Locate the cell with the specified text and output its [x, y] center coordinate. 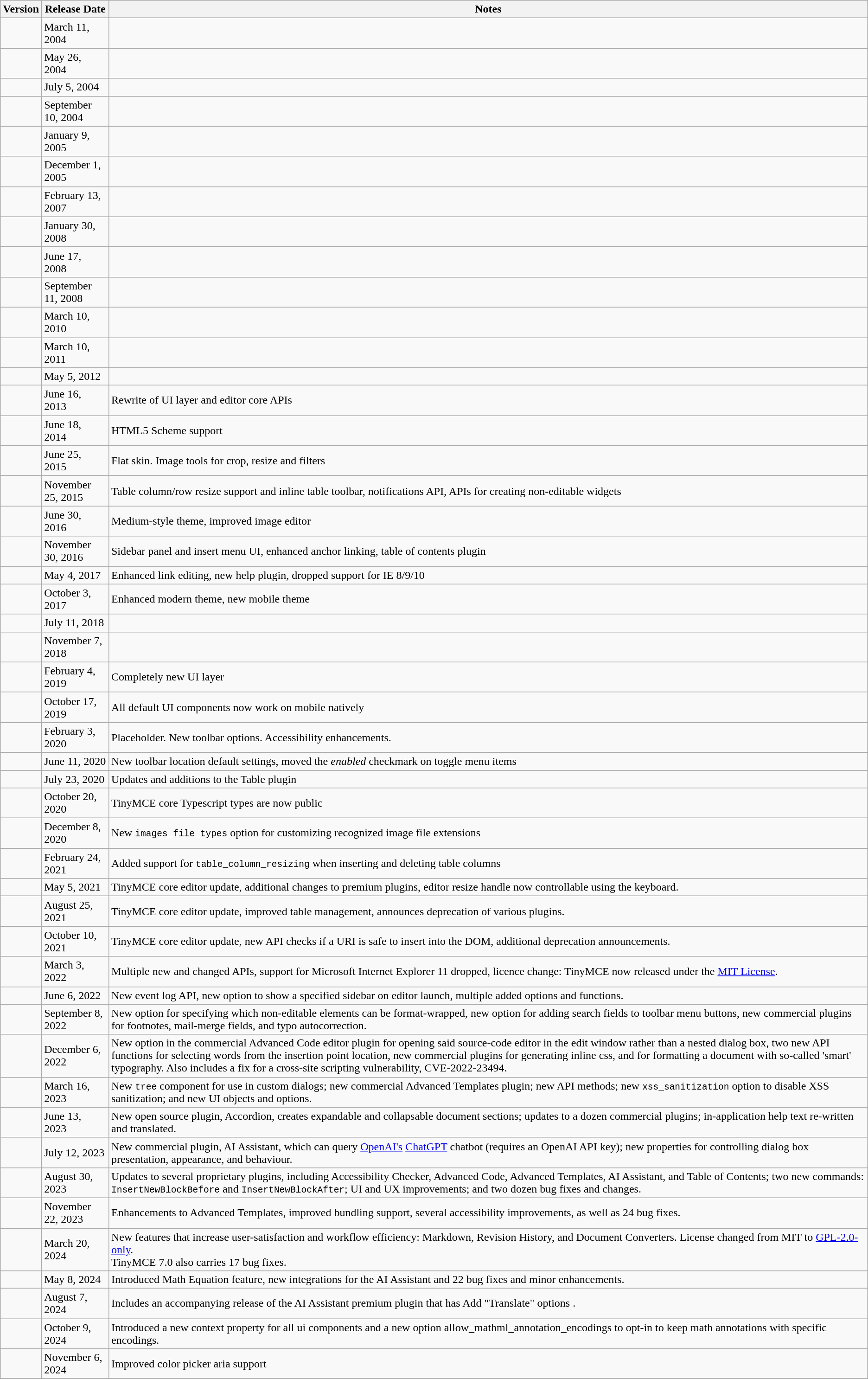
July 12, 2023 [75, 1152]
June 18, 2014 [75, 430]
January 30, 2008 [75, 232]
New toolbar location default settings, moved the enabled checkmark on toggle menu items [488, 761]
November 30, 2016 [75, 551]
February 13, 2007 [75, 201]
TinyMCE core editor update, additional changes to premium plugins, editor resize handle now controllable using the keyboard. [488, 887]
August 7, 2024 [75, 1303]
October 17, 2019 [75, 707]
Placeholder. New toolbar options. Accessibility enhancements. [488, 738]
March 10, 2011 [75, 353]
Updates and additions to the Table plugin [488, 779]
October 3, 2017 [75, 599]
May 5, 2012 [75, 377]
December 1, 2005 [75, 172]
Enhancements to Advanced Templates, improved bundling support, several accessibility improvements, as well as 24 bug fixes. [488, 1212]
Flat skin. Image tools for crop, resize and filters [488, 461]
Version [21, 9]
March 3, 2022 [75, 971]
June 25, 2015 [75, 461]
November 6, 2024 [75, 1364]
November 7, 2018 [75, 647]
October 10, 2021 [75, 942]
June 11, 2020 [75, 761]
Table column/row resize support and inline table toolbar, notifications API, APIs for creating non-editable widgets [488, 491]
September 10, 2004 [75, 111]
Multiple new and changed APIs, support for Microsoft Internet Explorer 11 dropped, licence change: TinyMCE now released under the MIT License. [488, 971]
July 23, 2020 [75, 779]
May 5, 2021 [75, 887]
March 20, 2024 [75, 1250]
February 24, 2021 [75, 864]
Enhanced link editing, new help plugin, dropped support for IE 8/9/10 [488, 575]
March 10, 2010 [75, 322]
June 6, 2022 [75, 995]
Improved color picker aria support [488, 1364]
May 26, 2004 [75, 63]
May 8, 2024 [75, 1280]
September 11, 2008 [75, 292]
December 6, 2022 [75, 1056]
January 9, 2005 [75, 141]
February 3, 2020 [75, 738]
June 17, 2008 [75, 262]
March 11, 2004 [75, 33]
Completely new UI layer [488, 677]
July 11, 2018 [75, 623]
June 16, 2013 [75, 401]
Medium-style theme, improved image editor [488, 521]
New images_file_types option for customizing recognized image file extensions [488, 833]
February 4, 2019 [75, 677]
September 8, 2022 [75, 1020]
HTML5 Scheme support [488, 430]
October 9, 2024 [75, 1334]
TinyMCE core editor update, improved table management, announces deprecation of various plugins. [488, 911]
Introduced Math Equation feature, new integrations for the AI Assistant and 22 bug fixes and minor enhancements. [488, 1280]
Release Date [75, 9]
Sidebar panel and insert menu UI, enhanced anchor linking, table of contents plugin [488, 551]
November 22, 2023 [75, 1212]
May 4, 2017 [75, 575]
TinyMCE core Typescript types are now public [488, 803]
Rewrite of UI layer and editor core APIs [488, 401]
All default UI components now work on mobile natively [488, 707]
New event log API, new option to show a specified sidebar on editor launch, multiple added options and functions. [488, 995]
Added support for table_column_resizing when inserting and deleting table columns [488, 864]
December 8, 2020 [75, 833]
Notes [488, 9]
August 30, 2023 [75, 1183]
October 20, 2020 [75, 803]
June 30, 2016 [75, 521]
Includes an accompanying release of the AI Assistant premium plugin that has Add "Translate" options . [488, 1303]
TinyMCE core editor update, new API checks if a URI is safe to insert into the DOM, additional deprecation announcements. [488, 942]
Enhanced modern theme, new mobile theme [488, 599]
March 16, 2023 [75, 1092]
November 25, 2015 [75, 491]
August 25, 2021 [75, 911]
June 13, 2023 [75, 1122]
July 5, 2004 [75, 87]
